Capture the cell that displays the provided text and extract its [x, y] central coordinate. 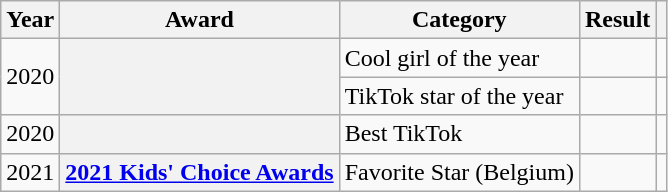
Category [459, 20]
2021 [30, 172]
Result [617, 20]
TikTok star of the year [459, 96]
2021 Kids' Choice Awards [200, 172]
Year [30, 20]
Cool girl of the year [459, 58]
Favorite Star (Belgium) [459, 172]
Best TikTok [459, 134]
Award [200, 20]
